Detect which cell encompasses the target text, then output its (x, y) center coordinate. 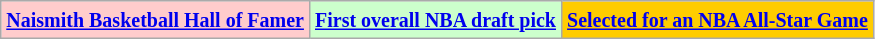
Naismith Basketball Hall of Famer (156, 20)
Selected for an NBA All-Star Game (718, 20)
First overall NBA draft pick (435, 20)
